Provide the (x, y) coordinate of the cell's center where the given text is located.  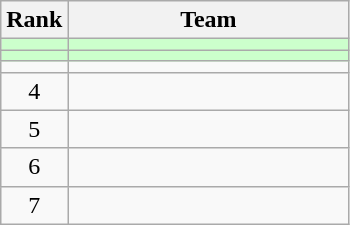
5 (34, 129)
Rank (34, 20)
4 (34, 91)
6 (34, 167)
7 (34, 205)
Team (208, 20)
